Identify which cell holds the provided text, then report its (x, y) central coordinate. 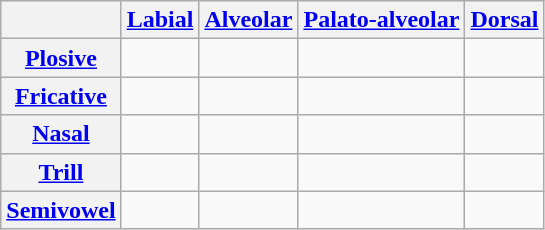
Trill (61, 172)
Plosive (61, 58)
Dorsal (504, 20)
Alveolar (248, 20)
Palato-alveolar (382, 20)
Semivowel (61, 210)
Labial (160, 20)
Fricative (61, 96)
Nasal (61, 134)
